Identify which cell holds the provided text, then report its [X, Y] central coordinate. 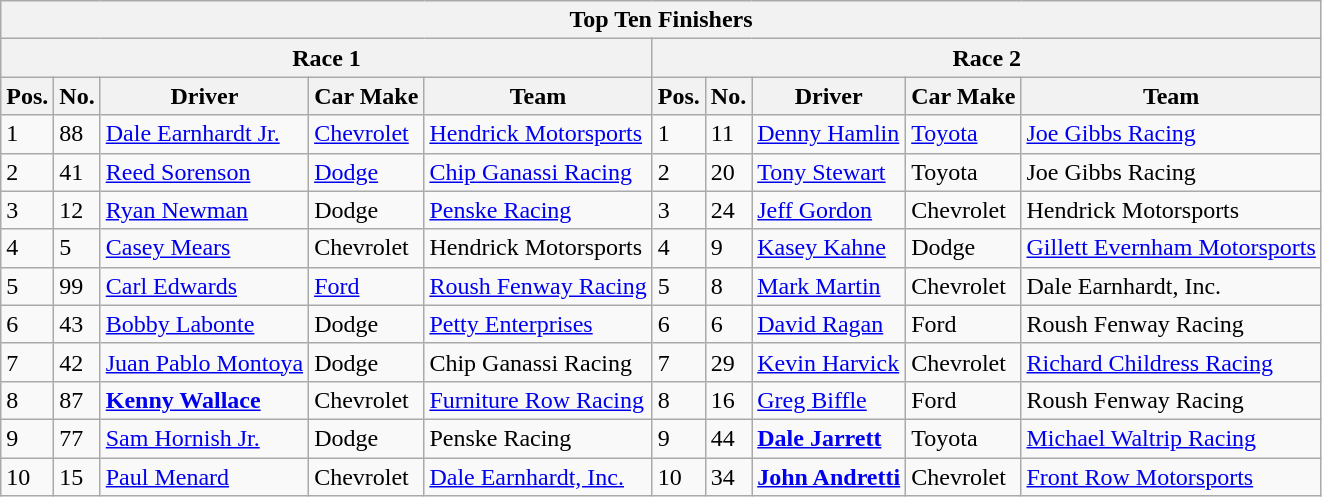
Sam Hornish Jr. [204, 438]
Dale Jarrett [829, 438]
Carl Edwards [204, 286]
Paul Menard [204, 477]
Michael Waltrip Racing [1171, 438]
87 [77, 400]
Reed Sorenson [204, 172]
John Andretti [829, 477]
43 [77, 324]
Jeff Gordon [829, 210]
16 [728, 400]
Front Row Motorsports [1171, 477]
12 [77, 210]
41 [77, 172]
Bobby Labonte [204, 324]
Mark Martin [829, 286]
15 [77, 477]
24 [728, 210]
Denny Hamlin [829, 134]
Tony Stewart [829, 172]
Casey Mears [204, 248]
20 [728, 172]
11 [728, 134]
David Ragan [829, 324]
Race 1 [326, 58]
42 [77, 362]
29 [728, 362]
Kevin Harvick [829, 362]
Kenny Wallace [204, 400]
44 [728, 438]
Race 2 [986, 58]
Petty Enterprises [538, 324]
Furniture Row Racing [538, 400]
Top Ten Finishers [662, 20]
Kasey Kahne [829, 248]
99 [77, 286]
Greg Biffle [829, 400]
88 [77, 134]
Richard Childress Racing [1171, 362]
34 [728, 477]
77 [77, 438]
Juan Pablo Montoya [204, 362]
Dale Earnhardt Jr. [204, 134]
Gillett Evernham Motorsports [1171, 248]
Ryan Newman [204, 210]
